Provide the (X, Y) coordinate of the cell's center where the given text is located.  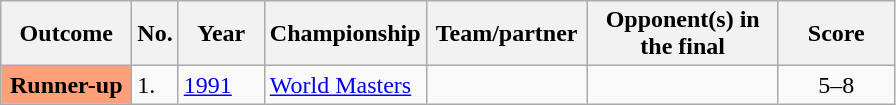
Team/partner (506, 34)
Runner-up (66, 85)
Outcome (66, 34)
1991 (221, 85)
1. (155, 85)
5–8 (836, 85)
World Masters (345, 85)
Opponent(s) in the final (682, 34)
Championship (345, 34)
No. (155, 34)
Score (836, 34)
Year (221, 34)
